Detect which cell encompasses the target text, then output its (x, y) center coordinate. 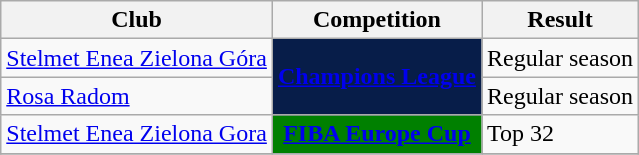
Stelmet Enea Zielona Góra (137, 58)
Competition (376, 20)
Stelmet Enea Zielona Gora (137, 134)
FIBA Europe Cup (376, 134)
Rosa Radom (137, 96)
Champions League (376, 77)
Top 32 (560, 134)
Result (560, 20)
Club (137, 20)
